Identify which cell holds the provided text, then report its [x, y] central coordinate. 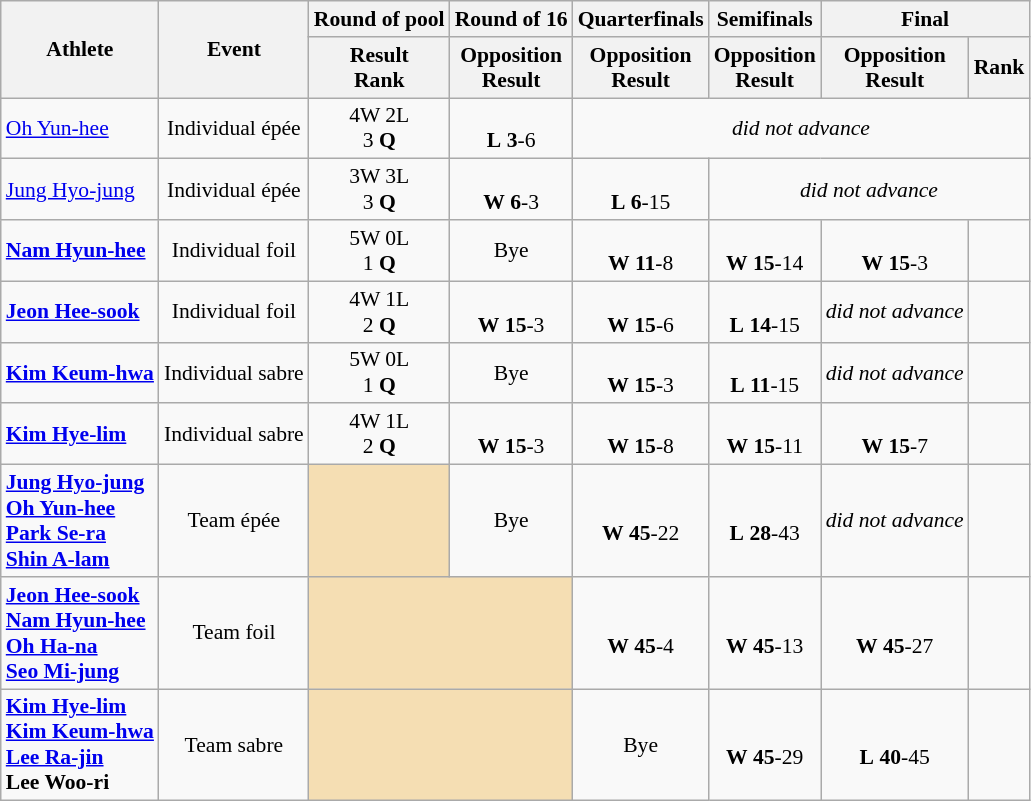
W 6-3 [512, 190]
Jeon Hee-sook Nam Hyun-hee Oh Ha-na Seo Mi-jung [80, 633]
L 6-15 [641, 190]
W 15-14 [765, 250]
Round of pool [380, 19]
Semifinals [765, 19]
Team sabre [234, 745]
Quarterfinals [641, 19]
Final [926, 19]
W 11-8 [641, 250]
ResultRank [380, 68]
Jung Hyo-jung Oh Yun-hee Park Se-ra Shin A-lam [80, 521]
Athlete [80, 50]
L 28-43 [765, 521]
L 11-15 [765, 372]
Round of 16 [512, 19]
W 15-8 [641, 434]
W 15-11 [765, 434]
W 15-6 [641, 312]
W 15-7 [895, 434]
Kim Hye-lim Kim Keum-hwa Lee Ra-jin Lee Woo-ri [80, 745]
Kim Hye-lim [80, 434]
Rank [1000, 68]
L 3-6 [512, 128]
W 45-29 [765, 745]
Jung Hyo-jung [80, 190]
4W 2L 3 Q [380, 128]
L 40-45 [895, 745]
3W 3L 3 Q [380, 190]
Event [234, 50]
Team épée [234, 521]
W 45-4 [641, 633]
W 45-27 [895, 633]
Kim Keum-hwa [80, 372]
W 45-22 [641, 521]
Nam Hyun-hee [80, 250]
Jeon Hee-sook [80, 312]
Oh Yun-hee [80, 128]
L 14-15 [765, 312]
W 45-13 [765, 633]
Team foil [234, 633]
